Pinpoint the cell where the given text exists, returning its (x, y) midpoint coordinate. 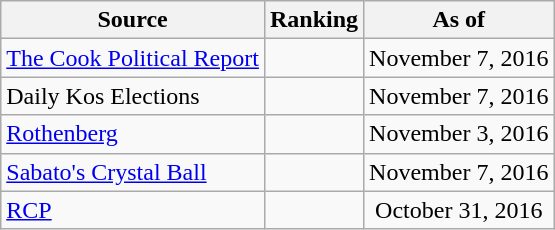
Source (133, 20)
Rothenberg (133, 134)
Sabato's Crystal Ball (133, 172)
Ranking (314, 20)
RCP (133, 210)
Daily Kos Elections (133, 96)
November 3, 2016 (459, 134)
As of (459, 20)
The Cook Political Report (133, 58)
October 31, 2016 (459, 210)
